Detect which cell encompasses the target text, then output its [X, Y] center coordinate. 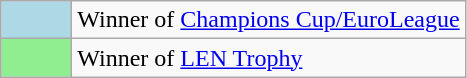
Winner of LEN Trophy [268, 58]
Winner of Champions Cup/EuroLeague [268, 20]
